Scan for the cell matching the given text and deliver its [X, Y] coordinate at center. 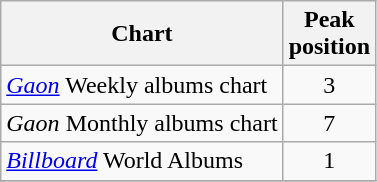
1 [329, 161]
Billboard World Albums [142, 161]
Gaon Weekly albums chart [142, 85]
3 [329, 85]
Chart [142, 34]
Peakposition [329, 34]
Gaon Monthly albums chart [142, 123]
7 [329, 123]
